Return (x, y) of the center of cell containing provided text 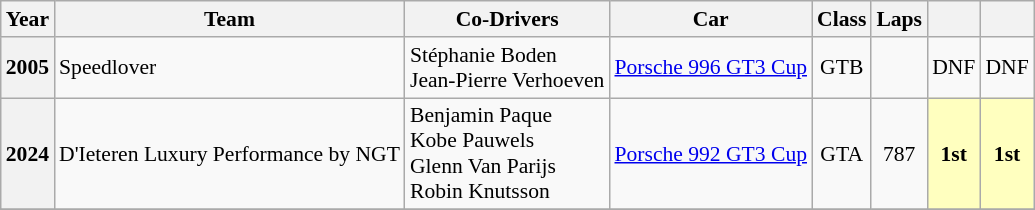
Speedlover (230, 68)
Porsche 996 GT3 Cup (710, 68)
Car (710, 19)
Laps (899, 19)
787 (899, 154)
GTB (842, 68)
Class (842, 19)
Year (28, 19)
Benjamin Paque Kobe Pauwels Glenn Van Parijs Robin Knutsson (508, 154)
Co-Drivers (508, 19)
Stéphanie Boden Jean-Pierre Verhoeven (508, 68)
Team (230, 19)
GTA (842, 154)
2024 (28, 154)
D'Ieteren Luxury Performance by NGT (230, 154)
2005 (28, 68)
Porsche 992 GT3 Cup (710, 154)
